Output the (X, Y) coordinate of the center of the cell containing the given text.  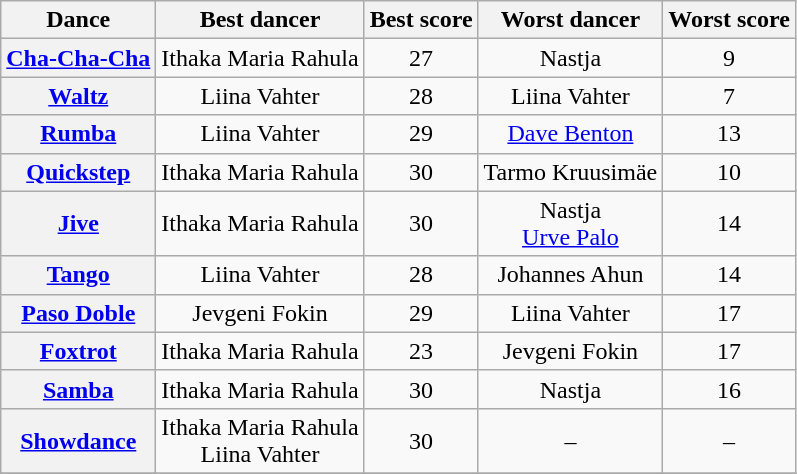
10 (730, 172)
Showdance (78, 440)
Best score (421, 20)
9 (730, 58)
Tarmo Kruusimäe (570, 172)
Tango (78, 275)
Waltz (78, 96)
Dave Benton (570, 134)
Rumba (78, 134)
Johannes Ahun (570, 275)
Samba (78, 389)
Paso Doble (78, 313)
Jive (78, 224)
Quickstep (78, 172)
7 (730, 96)
Best dancer (260, 20)
Cha-Cha-Cha (78, 58)
23 (421, 351)
Ithaka Maria RahulaLiina Vahter (260, 440)
Worst score (730, 20)
13 (730, 134)
Foxtrot (78, 351)
27 (421, 58)
16 (730, 389)
Dance (78, 20)
Worst dancer (570, 20)
NastjaUrve Palo (570, 224)
